Detect which cell encompasses the target text, then output its (X, Y) center coordinate. 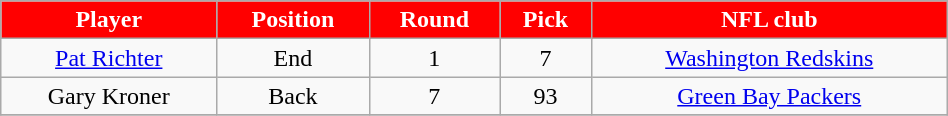
Gary Kroner (109, 96)
End (293, 58)
Washington Redskins (769, 58)
Green Bay Packers (769, 96)
Position (293, 20)
1 (434, 58)
93 (546, 96)
NFL club (769, 20)
Pat Richter (109, 58)
Pick (546, 20)
Player (109, 20)
Round (434, 20)
Back (293, 96)
